Return the [x, y] coordinate for the center point of the cell that contains the specified text.  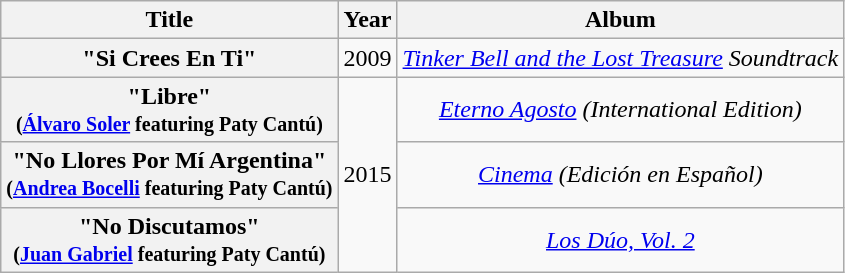
Title [170, 20]
Tinker Bell and the Lost Treasure Soundtrack [620, 58]
Cinema (Edición en Español) [620, 174]
"Si Crees En Ti" [170, 58]
Year [368, 20]
Album [620, 20]
2015 [368, 174]
Eterno Agosto (International Edition) [620, 110]
"No Discutamos"(Juan Gabriel featuring Paty Cantú) [170, 240]
"Libre"(Álvaro Soler featuring Paty Cantú) [170, 110]
Los Dúo, Vol. 2 [620, 240]
2009 [368, 58]
"No Llores Por Mí Argentina"(Andrea Bocelli featuring Paty Cantú) [170, 174]
